Provide the (X, Y) coordinate of the cell's center where the given text is located.  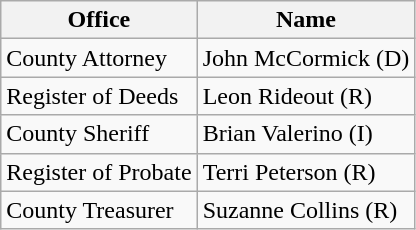
Leon Rideout (R) (306, 96)
Register of Deeds (99, 96)
Register of Probate (99, 172)
County Sheriff (99, 134)
John McCormick (D) (306, 58)
Name (306, 20)
County Attorney (99, 58)
Terri Peterson (R) (306, 172)
Suzanne Collins (R) (306, 210)
County Treasurer (99, 210)
Office (99, 20)
Brian Valerino (I) (306, 134)
